Extract the [X, Y] coordinate from the center of the cell holding the provided text.  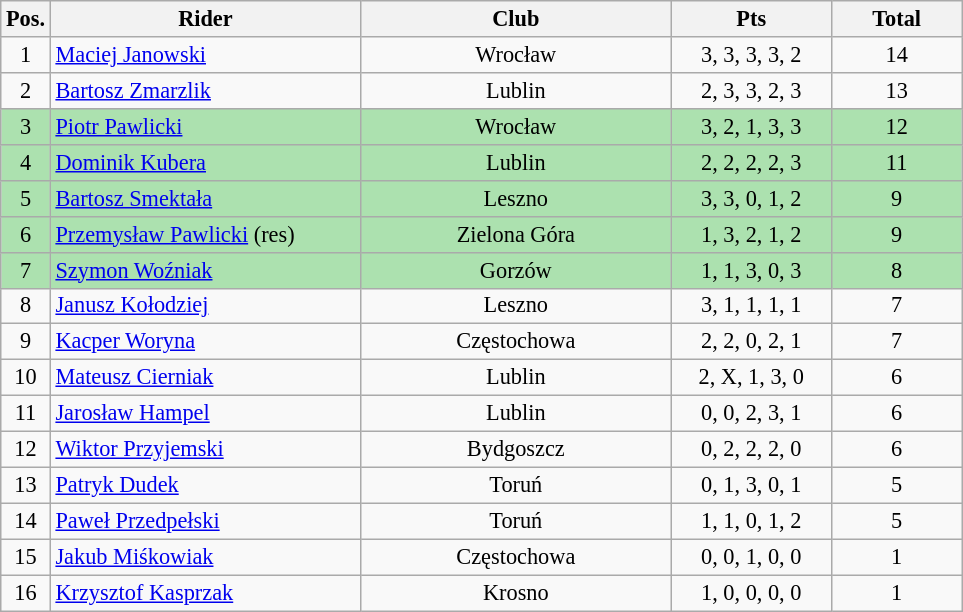
Przemysław Pawlicki (res) [205, 234]
Krosno [516, 593]
3, 3, 0, 1, 2 [751, 198]
2, 3, 3, 2, 3 [751, 90]
4 [26, 162]
Paweł Przedpełski [205, 521]
2, X, 1, 3, 0 [751, 378]
0, 0, 2, 3, 1 [751, 414]
3, 2, 1, 3, 3 [751, 126]
Gorzów [516, 270]
3, 3, 3, 3, 2 [751, 55]
1, 3, 2, 1, 2 [751, 234]
Club [516, 19]
Bartosz Zmarzlik [205, 90]
3, 1, 1, 1, 1 [751, 306]
1, 0, 0, 0, 0 [751, 593]
Szymon Woźniak [205, 270]
Pts [751, 19]
2, 2, 0, 2, 1 [751, 342]
Piotr Pawlicki [205, 126]
0, 2, 2, 2, 0 [751, 450]
0, 0, 1, 0, 0 [751, 557]
Jakub Miśkowiak [205, 557]
Wiktor Przyjemski [205, 450]
Mateusz Cierniak [205, 378]
2, 2, 2, 2, 3 [751, 162]
Zielona Góra [516, 234]
16 [26, 593]
Pos. [26, 19]
3 [26, 126]
Rider [205, 19]
Krzysztof Kasprzak [205, 593]
Maciej Janowski [205, 55]
15 [26, 557]
1, 1, 0, 1, 2 [751, 521]
Bartosz Smektała [205, 198]
Bydgoszcz [516, 450]
2 [26, 90]
Janusz Kołodziej [205, 306]
10 [26, 378]
Dominik Kubera [205, 162]
0, 1, 3, 0, 1 [751, 485]
Jarosław Hampel [205, 414]
1, 1, 3, 0, 3 [751, 270]
Patryk Dudek [205, 485]
Total [896, 19]
Kacper Woryna [205, 342]
